Identify which cell holds the provided text, then report its [x, y] central coordinate. 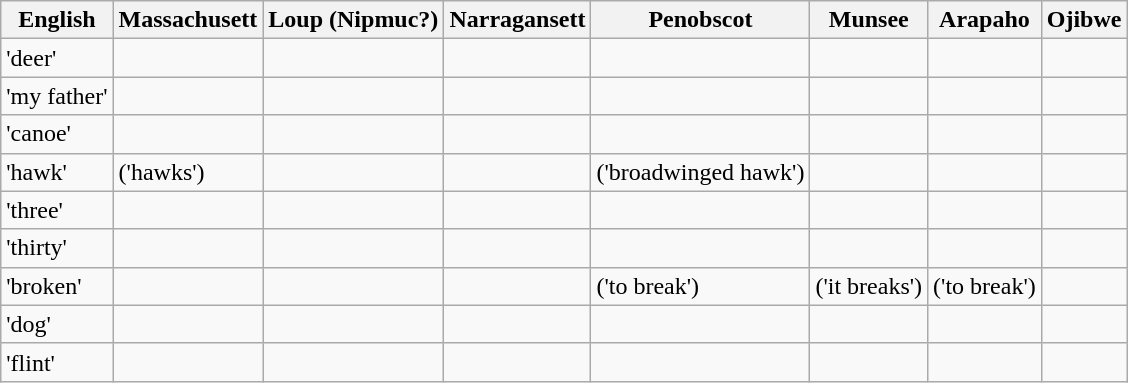
'flint' [57, 362]
Penobscot [700, 20]
Munsee [869, 20]
Massachusett [188, 20]
Arapaho [985, 20]
'canoe' [57, 134]
'deer' [57, 58]
('broadwinged hawk') [700, 172]
'broken' [57, 286]
'my father' [57, 96]
Ojibwe [1084, 20]
('hawks') [188, 172]
Narragansett [518, 20]
English [57, 20]
'thirty' [57, 248]
'three' [57, 210]
'dog' [57, 324]
('it breaks') [869, 286]
'hawk' [57, 172]
Loup (Nipmuc?) [354, 20]
